Search for the cell housing the specified text and yield its [X, Y] center coordinate. 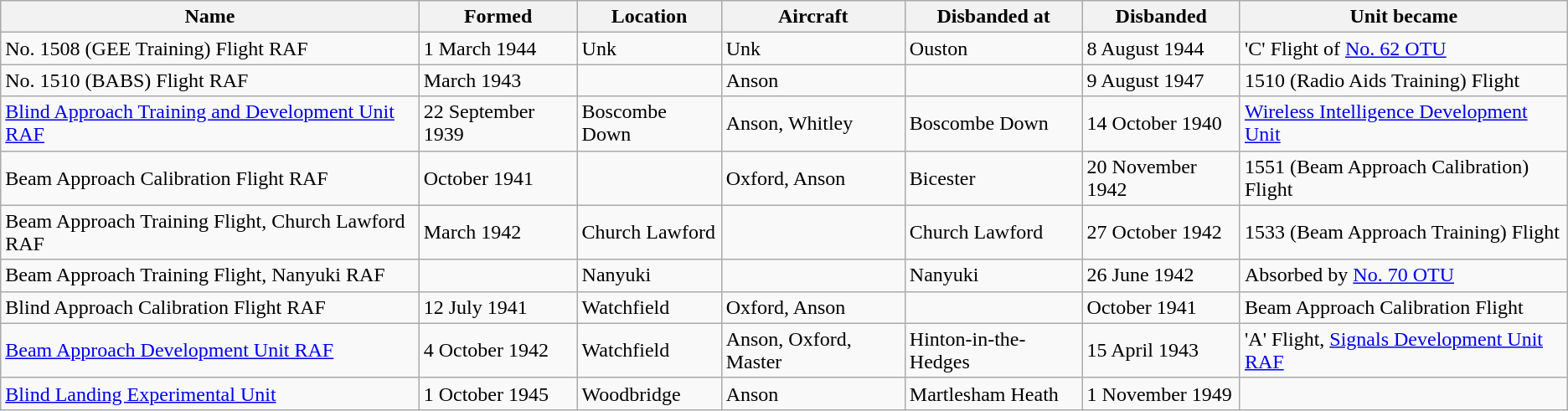
Disbanded at [993, 17]
Blind Landing Experimental Unit [209, 393]
4 October 1942 [498, 350]
Formed [498, 17]
20 November 1942 [1161, 177]
1 November 1949 [1161, 393]
Bicester [993, 177]
14 October 1940 [1161, 124]
March 1942 [498, 233]
1551 (Beam Approach Calibration) Flight [1404, 177]
Wireless Intelligence Development Unit [1404, 124]
15 April 1943 [1161, 350]
Absorbed by No. 70 OTU [1404, 275]
Beam Approach Training Flight, Nanyuki RAF [209, 275]
Anson, Whitley [812, 124]
1 October 1945 [498, 393]
Name [209, 17]
Martlesham Heath [993, 393]
Ouston [993, 49]
Hinton-in-the-Hedges [993, 350]
1 March 1944 [498, 49]
Aircraft [812, 17]
Unit became [1404, 17]
1533 (Beam Approach Training) Flight [1404, 233]
12 July 1941 [498, 307]
27 October 1942 [1161, 233]
22 September 1939 [498, 124]
Beam Approach Development Unit RAF [209, 350]
'A' Flight, Signals Development Unit RAF [1404, 350]
Blind Approach Calibration Flight RAF [209, 307]
'C' Flight of No. 62 OTU [1404, 49]
Location [649, 17]
Beam Approach Training Flight, Church Lawford RAF [209, 233]
Woodbridge [649, 393]
No. 1508 (GEE Training) Flight RAF [209, 49]
Anson, Oxford, Master [812, 350]
1510 (Radio Aids Training) Flight [1404, 80]
26 June 1942 [1161, 275]
Disbanded [1161, 17]
8 August 1944 [1161, 49]
9 August 1947 [1161, 80]
Beam Approach Calibration Flight RAF [209, 177]
March 1943 [498, 80]
Beam Approach Calibration Flight [1404, 307]
Blind Approach Training and Development Unit RAF [209, 124]
No. 1510 (BABS) Flight RAF [209, 80]
